Detect which cell encompasses the target text, then output its (X, Y) center coordinate. 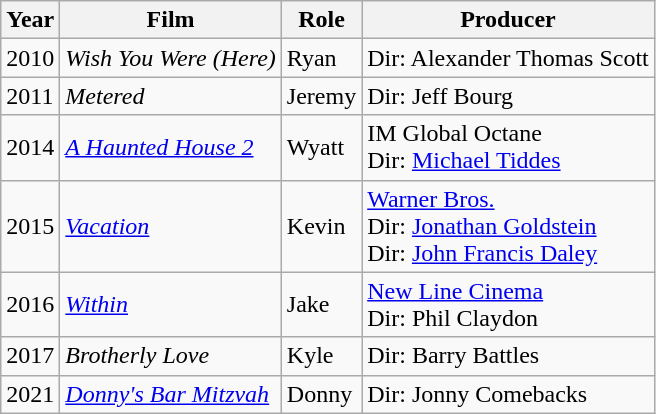
Donny (321, 394)
Jeremy (321, 96)
New Line CinemaDir: Phil Claydon (508, 304)
Producer (508, 20)
2016 (30, 304)
2011 (30, 96)
Within (171, 304)
Wish You Were (Here) (171, 58)
A Haunted House 2 (171, 148)
Jake (321, 304)
Year (30, 20)
Metered (171, 96)
Dir: Jeff Bourg (508, 96)
Role (321, 20)
Dir: Alexander Thomas Scott (508, 58)
Kevin (321, 226)
Dir: Barry Battles (508, 356)
Dir: Jonny Comebacks (508, 394)
2021 (30, 394)
Warner Bros.Dir: Jonathan GoldsteinDir: John Francis Daley (508, 226)
IM Global OctaneDir: Michael Tiddes (508, 148)
Brotherly Love (171, 356)
Kyle (321, 356)
2017 (30, 356)
2014 (30, 148)
2015 (30, 226)
Ryan (321, 58)
Film (171, 20)
Vacation (171, 226)
Wyatt (321, 148)
2010 (30, 58)
Donny's Bar Mitzvah (171, 394)
